Detect which cell encompasses the target text, then output its [X, Y] center coordinate. 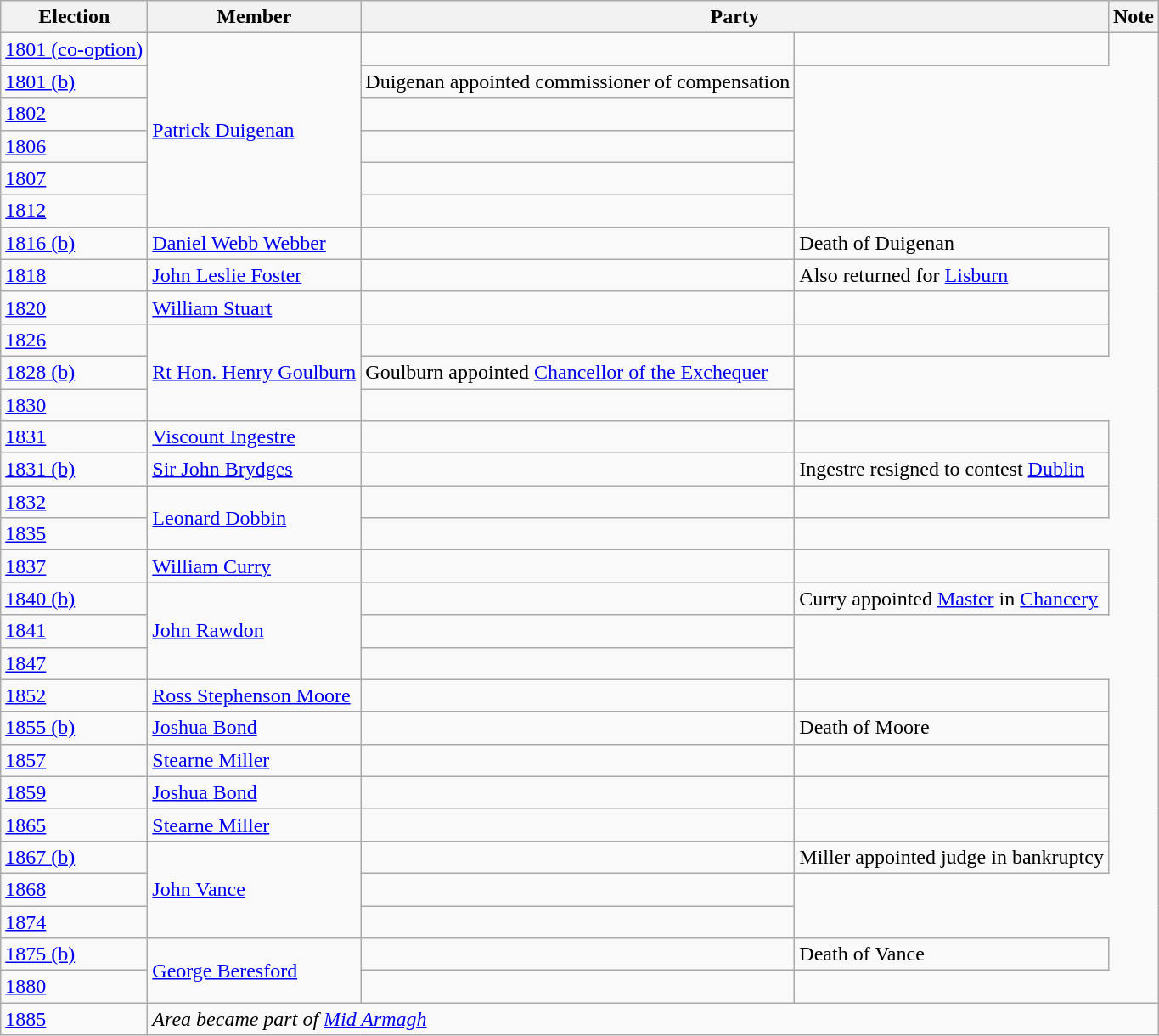
Death of Vance [952, 954]
1867 (b) [75, 857]
1831 (b) [75, 470]
Rt Hon. Henry Goulburn [255, 372]
Viscount Ingestre [255, 437]
John Rawdon [255, 631]
1831 [75, 437]
Patrick Duigenan [255, 130]
Death of Duigenan [952, 243]
Daniel Webb Webber [255, 243]
1830 [75, 405]
1847 [75, 663]
1818 [75, 275]
1841 [75, 631]
1801 (co-option) [75, 49]
1826 [75, 340]
1855 (b) [75, 728]
1812 [75, 211]
Death of Moore [952, 728]
John Leslie Foster [255, 275]
1875 (b) [75, 954]
1828 (b) [75, 372]
Election [75, 17]
Party [735, 17]
1816 (b) [75, 243]
1840 (b) [75, 599]
1801 (b) [75, 82]
William Curry [255, 566]
Curry appointed Master in Chancery [952, 599]
Area became part of Mid Armagh [654, 1019]
1868 [75, 889]
Miller appointed judge in bankruptcy [952, 857]
Ingestre resigned to contest Dublin [952, 470]
John Vance [255, 889]
1885 [75, 1019]
1852 [75, 695]
1857 [75, 760]
William Stuart [255, 307]
1832 [75, 502]
Goulburn appointed Chancellor of the Exchequer [577, 372]
1806 [75, 146]
1837 [75, 566]
1835 [75, 534]
1880 [75, 987]
Duigenan appointed commissioner of compensation [577, 82]
Also returned for Lisburn [952, 275]
1859 [75, 792]
Sir John Brydges [255, 470]
Ross Stephenson Moore [255, 695]
1820 [75, 307]
1874 [75, 921]
1802 [75, 114]
Member [255, 17]
Note [1133, 17]
Leonard Dobbin [255, 518]
1865 [75, 825]
George Beresford [255, 971]
1807 [75, 178]
